Return the [X, Y] coordinate for the center point of the cell that contains the specified text.  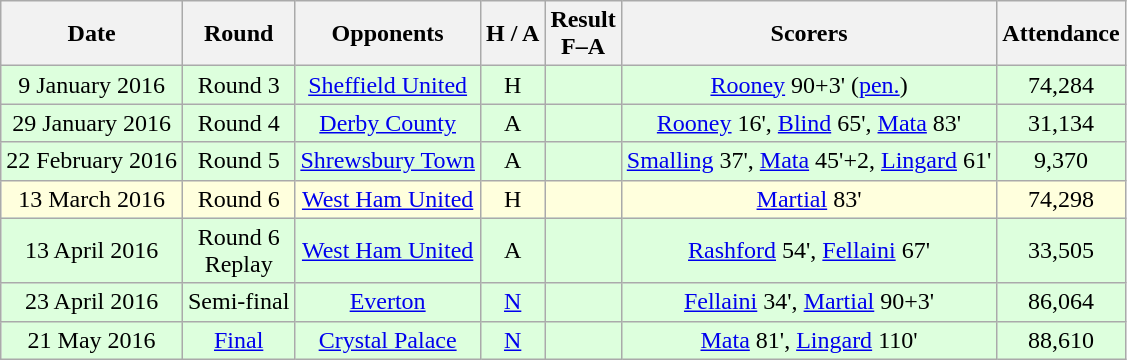
13 March 2016 [92, 199]
13 April 2016 [92, 250]
Sheffield United [388, 85]
9 January 2016 [92, 85]
ResultF–A [583, 34]
Rashford 54', Fellaini 67' [809, 250]
H / A [512, 34]
Scorers [809, 34]
Mata 81', Lingard 110' [809, 340]
Final [238, 340]
Round [238, 34]
Shrewsbury Town [388, 161]
23 April 2016 [92, 302]
Fellaini 34', Martial 90+3' [809, 302]
Martial 83' [809, 199]
22 February 2016 [92, 161]
Rooney 90+3' (pen.) [809, 85]
88,610 [1061, 340]
Derby County [388, 123]
9,370 [1061, 161]
29 January 2016 [92, 123]
Round 6 [238, 199]
Round 3 [238, 85]
Round 4 [238, 123]
Rooney 16', Blind 65', Mata 83' [809, 123]
74,284 [1061, 85]
Round 5 [238, 161]
Semi-final [238, 302]
31,134 [1061, 123]
Attendance [1061, 34]
Date [92, 34]
Smalling 37', Mata 45'+2, Lingard 61' [809, 161]
Opponents [388, 34]
33,505 [1061, 250]
21 May 2016 [92, 340]
Round 6Replay [238, 250]
74,298 [1061, 199]
Crystal Palace [388, 340]
Everton [388, 302]
86,064 [1061, 302]
